Identify which cell holds the provided text, then report its (x, y) central coordinate. 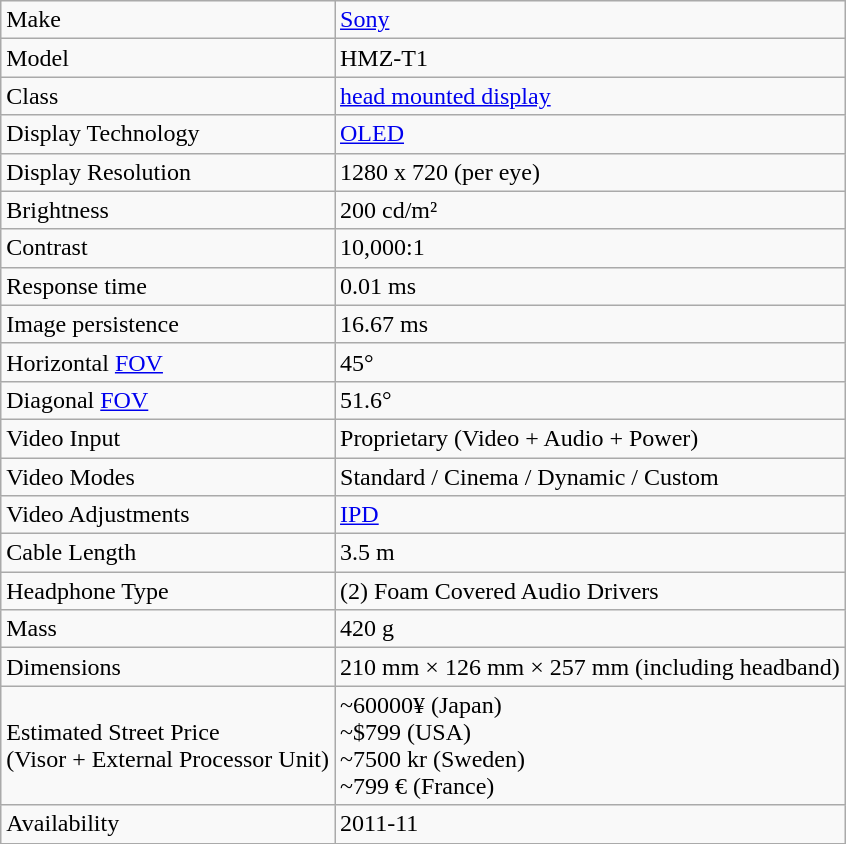
200 cd/m² (590, 210)
Video Input (168, 438)
Cable Length (168, 553)
1280 x 720 (per eye) (590, 172)
Standard / Cinema / Dynamic / Custom (590, 477)
16.67 ms (590, 324)
Model (168, 58)
head mounted display (590, 96)
0.01 ms (590, 286)
OLED (590, 134)
Horizontal FOV (168, 362)
~60000¥ (Japan)~$799 (USA)~7500 kr (Sweden) ~799 € (France) (590, 746)
Display Resolution (168, 172)
Estimated Street Price(Visor + External Processor Unit) (168, 746)
45° (590, 362)
Image persistence (168, 324)
210 mm × 126 mm × 257 mm (including headband) (590, 667)
Brightness (168, 210)
Dimensions (168, 667)
Diagonal FOV (168, 400)
Response time (168, 286)
IPD (590, 515)
Headphone Type (168, 591)
51.6° (590, 400)
Class (168, 96)
Mass (168, 629)
(2) Foam Covered Audio Drivers (590, 591)
Contrast (168, 248)
Video Modes (168, 477)
3.5 m (590, 553)
Video Adjustments (168, 515)
10,000:1 (590, 248)
HMZ-T1 (590, 58)
2011-11 (590, 824)
Sony (590, 20)
Make (168, 20)
Proprietary (Video + Audio + Power) (590, 438)
420 g (590, 629)
Display Technology (168, 134)
Availability (168, 824)
